Detect which cell encompasses the target text, then output its [x, y] center coordinate. 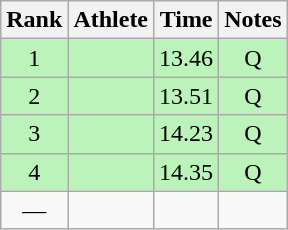
Rank [34, 20]
13.46 [186, 58]
13.51 [186, 96]
14.23 [186, 134]
Notes [253, 20]
3 [34, 134]
14.35 [186, 172]
2 [34, 96]
— [34, 210]
4 [34, 172]
Athlete [111, 20]
1 [34, 58]
Time [186, 20]
